Determine the [x, y] coordinate at the center of the cell enclosing the given text.  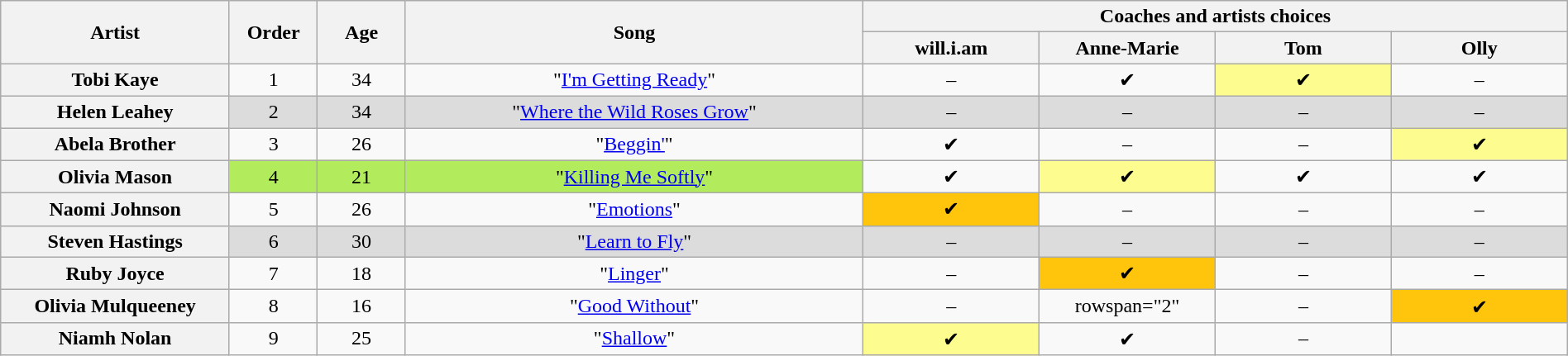
"Good Without" [633, 306]
21 [361, 177]
16 [361, 306]
"I'm Getting Ready" [633, 80]
Tobi Kaye [116, 80]
Order [273, 32]
Age [361, 32]
"Linger" [633, 273]
30 [361, 241]
Tom [1303, 48]
"Emotions" [633, 210]
7 [273, 273]
Artist [116, 32]
4 [273, 177]
2 [273, 112]
18 [361, 273]
"Beggin'" [633, 144]
Anne-Marie [1128, 48]
"Learn to Fly" [633, 241]
"Where the Wild Roses Grow" [633, 112]
25 [361, 339]
Abela Brother [116, 144]
"Shallow" [633, 339]
Steven Hastings [116, 241]
Naomi Johnson [116, 210]
3 [273, 144]
5 [273, 210]
6 [273, 241]
Olivia Mulqueeney [116, 306]
8 [273, 306]
1 [273, 80]
Olly [1479, 48]
will.i.am [951, 48]
Ruby Joyce [116, 273]
Song [633, 32]
Helen Leahey [116, 112]
rowspan="2" [1128, 306]
9 [273, 339]
Olivia Mason [116, 177]
"Killing Me Softly" [633, 177]
Niamh Nolan [116, 339]
Coaches and artists choices [1216, 17]
